Provide the (x, y) coordinate of the cell's center where the given text is located.  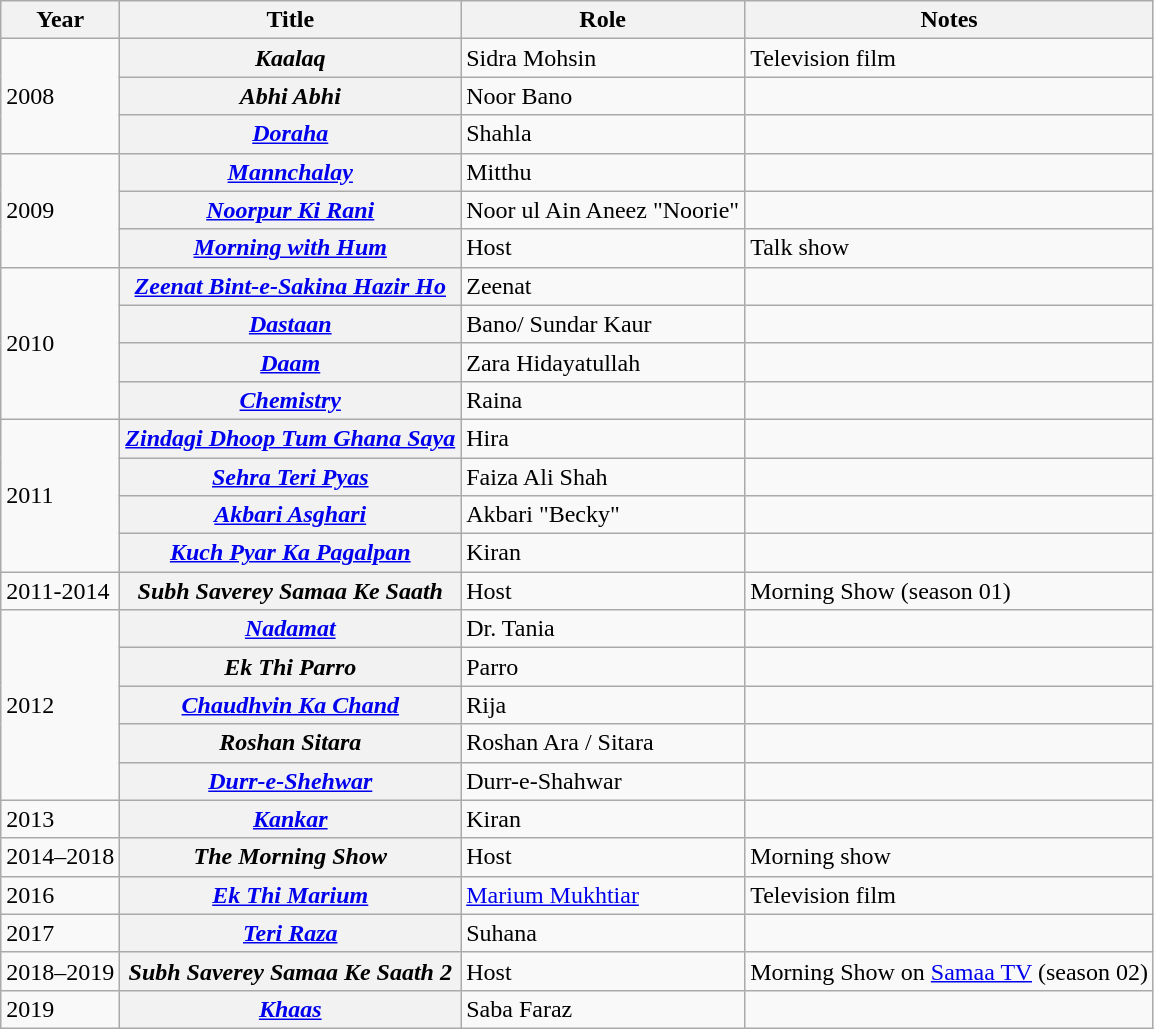
2010 (60, 343)
Sehra Teri Pyas (290, 477)
Shahla (603, 134)
Hira (603, 438)
Kaalaq (290, 58)
Akbari Asghari (290, 515)
Rija (603, 705)
2012 (60, 705)
Talk show (950, 248)
Subh Saverey Samaa Ke Saath 2 (290, 971)
Notes (950, 20)
Doraha (290, 134)
Ek Thi Marium (290, 895)
2019 (60, 1009)
Parro (603, 667)
2016 (60, 895)
2013 (60, 819)
Nadamat (290, 629)
Zeenat Bint-e-Sakina Hazir Ho (290, 286)
Zara Hidayatullah (603, 362)
Dastaan (290, 324)
Zindagi Dhoop Tum Ghana Saya (290, 438)
Bano/ Sundar Kaur (603, 324)
Noor Bano (603, 96)
2011 (60, 495)
Kuch Pyar Ka Pagalpan (290, 553)
Ek Thi Parro (290, 667)
Suhana (603, 933)
2009 (60, 210)
The Morning Show (290, 857)
Saba Faraz (603, 1009)
2017 (60, 933)
Faiza Ali Shah (603, 477)
Mannchalay (290, 172)
Morning Show (season 01) (950, 591)
Teri Raza (290, 933)
Noor ul Ain Aneez "Noorie" (603, 210)
Sidra Mohsin (603, 58)
Subh Saverey Samaa Ke Saath (290, 591)
Mitthu (603, 172)
Durr-e-Shahwar (603, 781)
2014–2018 (60, 857)
Chaudhvin Ka Chand (290, 705)
Dr. Tania (603, 629)
Morning show (950, 857)
Year (60, 20)
Khaas (290, 1009)
2008 (60, 96)
Zeenat (603, 286)
Roshan Sitara (290, 743)
Akbari "Becky" (603, 515)
Abhi Abhi (290, 96)
Durr-e-Shehwar (290, 781)
Role (603, 20)
Kankar (290, 819)
Noorpur Ki Rani (290, 210)
Morning Show on Samaa TV (season 02) (950, 971)
Morning with Hum (290, 248)
2018–2019 (60, 971)
Daam (290, 362)
Title (290, 20)
2011-2014 (60, 591)
Roshan Ara / Sitara (603, 743)
Marium Mukhtiar (603, 895)
Chemistry (290, 400)
Raina (603, 400)
